Return the [x, y] coordinate for the center point of the cell that contains the specified text.  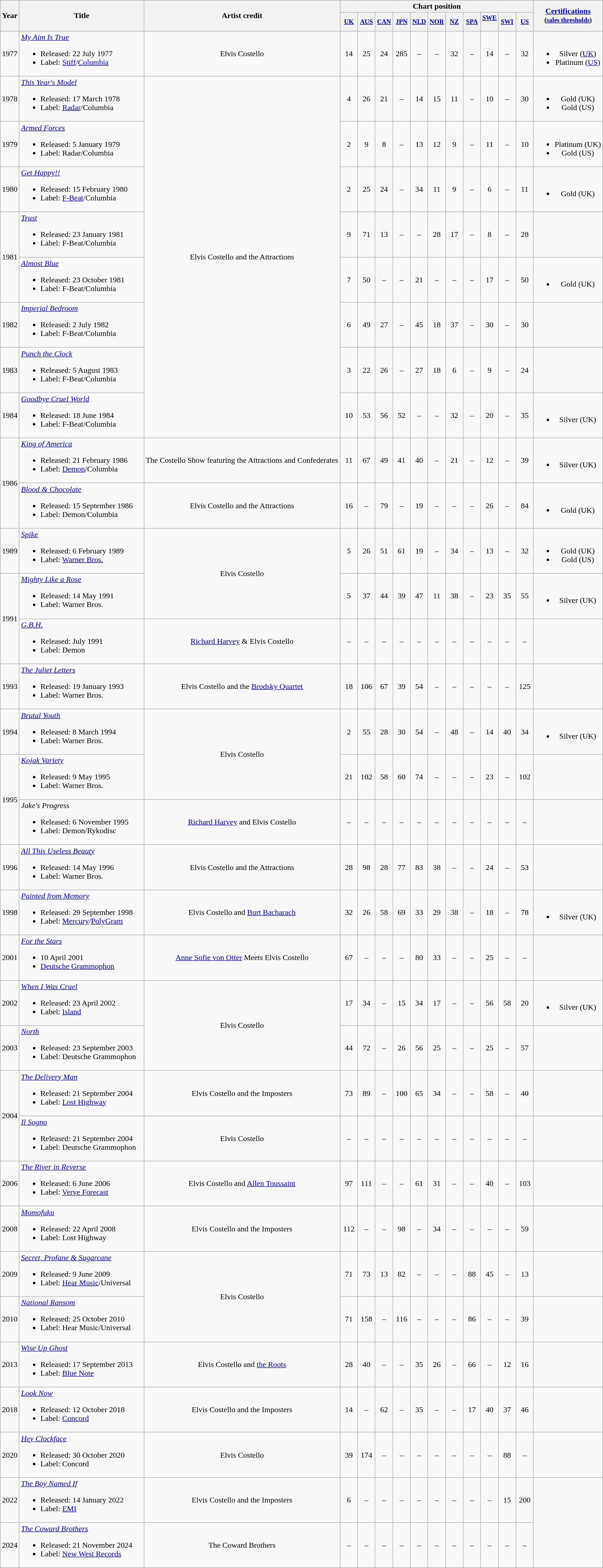
All This Useless BeautyReleased: 14 May 1996Label: Warner Bros. [82, 867]
Chart position [436, 6]
66 [472, 1364]
41 [402, 460]
G.B.H.Released: July 1991Label: Demon [82, 641]
JPN [402, 22]
Hey ClockfaceReleased: 30 October 2020Label: Concord [82, 1455]
84 [525, 506]
51 [384, 551]
2009 [10, 1274]
2010 [10, 1319]
The Coward Brothers [242, 1545]
TrustReleased: 23 January 1981Label: F-Beat/Columbia [82, 235]
86 [472, 1319]
CAN [384, 22]
UK [349, 22]
106 [366, 686]
100 [402, 1093]
1977 [10, 54]
SWI [507, 22]
The Boy Named IfReleased: 14 January 2022Label: EMI [82, 1500]
103 [525, 1184]
King of AmericaReleased: 21 February 1986Label: Demon/Columbia [82, 460]
Certifications(sales thresholds) [568, 16]
NOR [437, 22]
Anne Sofie von Otter Meets Elvis Costello [242, 958]
31 [437, 1184]
1994 [10, 732]
Silver (UK)Platinum (US) [568, 54]
72 [366, 1048]
97 [349, 1184]
1991 [10, 619]
29 [437, 912]
SPA [472, 22]
2018 [10, 1410]
1989 [10, 551]
2024 [10, 1545]
This Year's ModelReleased: 17 March 1978Label: Radar/Columbia [82, 99]
2004 [10, 1116]
AUS [366, 22]
Mighty Like a RoseReleased: 14 May 1991Label: Warner Bros. [82, 596]
Get Happy!!Released: 15 February 1980Label: F-Beat/Columbia [82, 189]
Almost BlueReleased: 23 October 1981Label: F-Beat/Columbia [82, 280]
48 [454, 732]
1995 [10, 799]
285 [402, 54]
1978 [10, 99]
Goodbye Cruel WorldReleased: 18 June 1984Label: F-Beat/Columbia [82, 415]
47 [419, 596]
Look NowReleased: 12 October 2018Label: Concord [82, 1410]
MomofukuReleased: 22 April 2008Label: Lost Highway [82, 1229]
2013 [10, 1364]
National RansomReleased: 25 October 2010Label: Hear Music/Universal [82, 1319]
The Delivery ManReleased: 21 September 2004Label: Lost Highway [82, 1093]
When I Was CruelReleased: 23 April 2002Label: Island [82, 1003]
2022 [10, 1500]
Platinum (UK)Gold (US) [568, 144]
46 [525, 1410]
NZ [454, 22]
Elvis Costello and Burt Bacharach [242, 912]
174 [366, 1455]
62 [384, 1410]
2020 [10, 1455]
NorthReleased: 23 September 2003Label: Deutsche Grammophon [82, 1048]
52 [402, 415]
78 [525, 912]
Wise Up GhostReleased: 17 September 2013Label: Blue Note [82, 1364]
1993 [10, 686]
83 [419, 867]
60 [402, 777]
The Juliet LettersReleased: 19 January 1993Label: Warner Bros. [82, 686]
4 [349, 99]
Punch the ClockReleased: 5 August 1983Label: F-Beat/Columbia [82, 370]
82 [402, 1274]
Elvis Costello and Allen Toussaint [242, 1184]
22 [366, 370]
Armed ForcesReleased: 5 January 1979Label: Radar/Columbia [82, 144]
SpikeReleased: 6 February 1989Label: Warner Bros. [82, 551]
80 [419, 958]
1998 [10, 912]
Artist credit [242, 16]
57 [525, 1048]
Elvis Costello and the Roots [242, 1364]
Brutal YouthReleased: 8 March 1994Label: Warner Bros. [82, 732]
2008 [10, 1229]
89 [366, 1093]
Blood & ChocolateReleased: 15 September 1986Label: Demon/Columbia [82, 506]
2001 [10, 958]
The Costello Show featuring the Attractions and Confederates [242, 460]
112 [349, 1229]
Title [82, 16]
77 [402, 867]
1983 [10, 370]
158 [366, 1319]
NLD [419, 22]
The River in ReverseReleased: 6 June 2006Label: Verve Forecast [82, 1184]
7 [349, 280]
1984 [10, 415]
69 [402, 912]
Jake's ProgressReleased: 6 November 1995Label: Demon/Rykodisc [82, 822]
2002 [10, 1003]
1980 [10, 189]
65 [419, 1093]
Secret, Profane & SugarcaneReleased: 9 June 2009Label: Hear Music/Universal [82, 1274]
200 [525, 1500]
1986 [10, 483]
SWE [489, 22]
74 [419, 777]
Year [10, 16]
Painted from MemoryReleased: 29 September 1998Label: Mercury/PolyGram [82, 912]
Richard Harvey and Elvis Costello [242, 822]
2003 [10, 1048]
Elvis Costello and the Brodsky Quartet [242, 686]
59 [525, 1229]
1979 [10, 144]
Kojak VarietyReleased: 9 May 1995Label: Warner Bros. [82, 777]
For the Stars10 April 2001Deutsche Grammophon [82, 958]
The Coward BrothersReleased: 21 November 2024Label: New West Records [82, 1545]
111 [366, 1184]
My Aim Is TrueReleased: 22 July 1977Label: Stiff/Columbia [82, 54]
125 [525, 686]
US [525, 22]
1996 [10, 867]
Richard Harvey & Elvis Costello [242, 641]
Imperial BedroomReleased: 2 July 1982Label: F-Beat/Columbia [82, 325]
1981 [10, 257]
1982 [10, 325]
3 [349, 370]
Il SognoReleased: 21 September 2004Label: Deutsche Grammophon [82, 1138]
116 [402, 1319]
2006 [10, 1184]
79 [384, 506]
